Identify which cell holds the provided text, then report its [x, y] central coordinate. 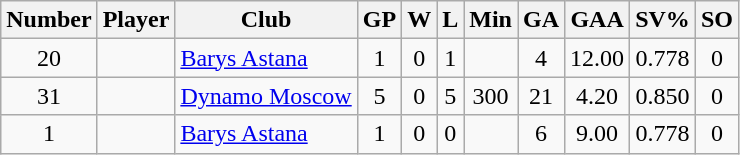
300 [491, 96]
6 [542, 134]
Player [136, 20]
L [450, 20]
Min [491, 20]
SV% [663, 20]
31 [49, 96]
GAA [598, 20]
Dynamo Moscow [266, 96]
12.00 [598, 58]
21 [542, 96]
4.20 [598, 96]
Number [49, 20]
GA [542, 20]
SO [716, 20]
9.00 [598, 134]
Club [266, 20]
4 [542, 58]
0.850 [663, 96]
20 [49, 58]
GP [379, 20]
W [420, 20]
